Pinpoint the cell where the given text exists, returning its (x, y) midpoint coordinate. 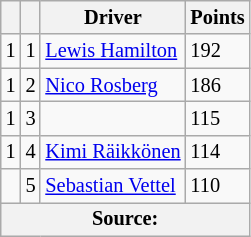
Sebastian Vettel (112, 186)
Nico Rosberg (112, 85)
Kimi Räikkönen (112, 152)
Points (217, 17)
115 (217, 118)
5 (31, 186)
114 (217, 152)
3 (31, 118)
Lewis Hamilton (112, 51)
186 (217, 85)
2 (31, 85)
192 (217, 51)
4 (31, 152)
110 (217, 186)
Driver (112, 17)
Source: (126, 219)
